Pinpoint the cell where the given text exists, returning its (x, y) midpoint coordinate. 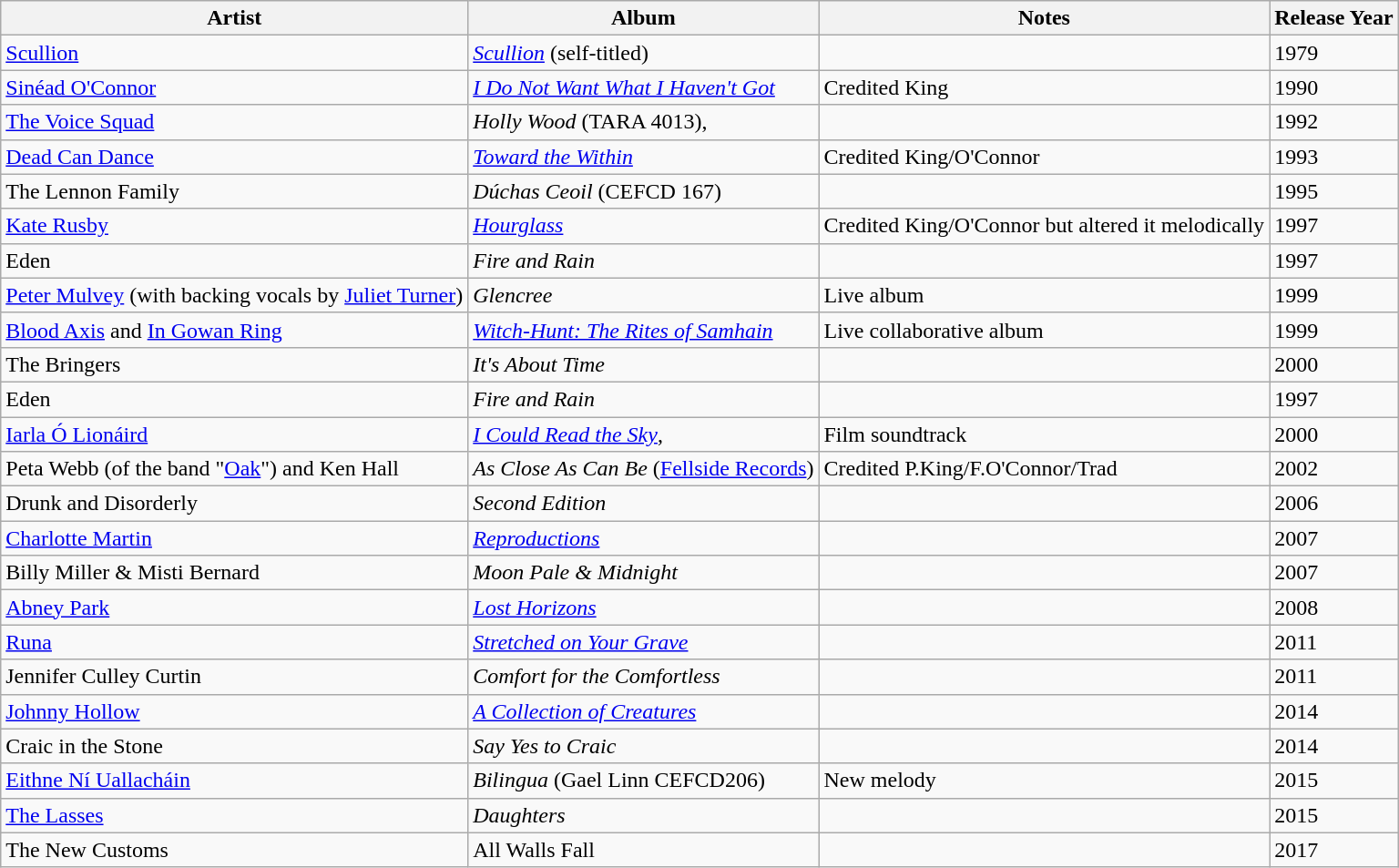
Holly Wood (TARA 4013), (643, 122)
Scullion (235, 53)
Daughters (643, 815)
Drunk and Disorderly (235, 504)
I Could Read the Sky, (643, 434)
Abney Park (235, 608)
Comfort for the Comfortless (643, 677)
2006 (1333, 504)
Dúchas Ceoil (CEFCD 167) (643, 191)
Runa (235, 642)
1990 (1333, 87)
Johnny Hollow (235, 711)
Film soundtrack (1044, 434)
Glencree (643, 295)
As Close As Can Be (Fellside Records) (643, 469)
I Do Not Want What I Haven't Got (643, 87)
Credited King/O'Connor but altered it melodically (1044, 226)
Release Year (1333, 18)
Scullion (self-titled) (643, 53)
New melody (1044, 781)
Peter Mulvey (with backing vocals by Juliet Turner) (235, 295)
Iarla Ó Lionáird (235, 434)
The New Customs (235, 850)
1995 (1333, 191)
2002 (1333, 469)
A Collection of Creatures (643, 711)
The Lasses (235, 815)
Bilingua (Gael Linn CEFCD206) (643, 781)
The Voice Squad (235, 122)
Album (643, 18)
Toward the Within (643, 157)
Credited King (1044, 87)
Peta Webb (of the band "Oak") and Ken Hall (235, 469)
Sinéad O'Connor (235, 87)
Witch-Hunt: The Rites of Samhain (643, 330)
Charlotte Martin (235, 538)
2008 (1333, 608)
All Walls Fall (643, 850)
Stretched on Your Grave (643, 642)
Credited King/O'Connor (1044, 157)
2017 (1333, 850)
1979 (1333, 53)
Second Edition (643, 504)
Reproductions (643, 538)
Hourglass (643, 226)
Live album (1044, 295)
Blood Axis and In Gowan Ring (235, 330)
The Bringers (235, 364)
Craic in the Stone (235, 746)
Live collaborative album (1044, 330)
It's About Time (643, 364)
1992 (1333, 122)
Lost Horizons (643, 608)
Notes (1044, 18)
Credited P.King/F.O'Connor/Trad (1044, 469)
1993 (1333, 157)
Artist (235, 18)
Jennifer Culley Curtin (235, 677)
Say Yes to Craic (643, 746)
Billy Miller & Misti Bernard (235, 573)
Eithne Ní Uallacháin (235, 781)
The Lennon Family (235, 191)
Moon Pale & Midnight (643, 573)
Kate Rusby (235, 226)
Dead Can Dance (235, 157)
